Extract the [x, y] coordinate from the center of the cell holding the provided text.  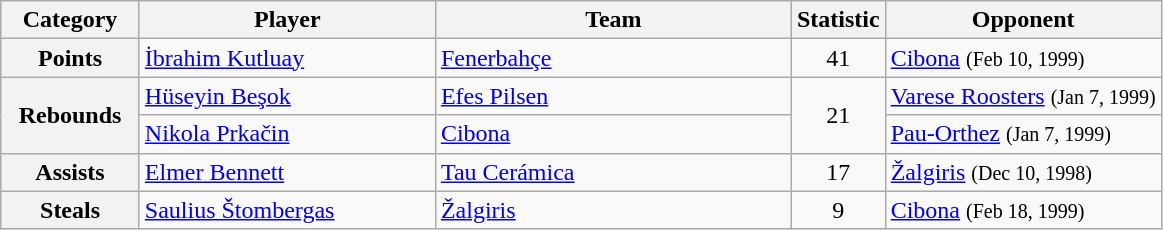
Fenerbahçe [613, 58]
Category [70, 20]
Points [70, 58]
Elmer Bennett [287, 172]
Saulius Štombergas [287, 210]
Hüseyin Beşok [287, 96]
Statistic [838, 20]
Pau-Orthez (Jan 7, 1999) [1023, 134]
Steals [70, 210]
Žalgiris [613, 210]
Nikola Prkačin [287, 134]
Varese Roosters (Jan 7, 1999) [1023, 96]
Cibona [613, 134]
21 [838, 115]
17 [838, 172]
Žalgiris (Dec 10, 1998) [1023, 172]
Tau Cerámica [613, 172]
Rebounds [70, 115]
Assists [70, 172]
Cibona (Feb 10, 1999) [1023, 58]
Team [613, 20]
Player [287, 20]
Opponent [1023, 20]
Efes Pilsen [613, 96]
41 [838, 58]
İbrahim Kutluay [287, 58]
Cibona (Feb 18, 1999) [1023, 210]
9 [838, 210]
